Provide the [X, Y] coordinate of the cell's center where the given text is located.  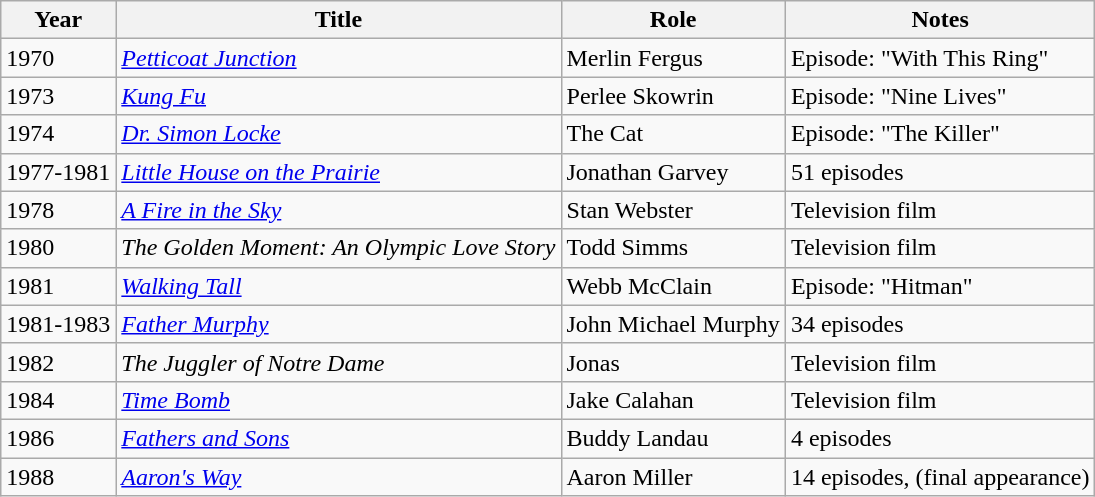
1982 [58, 362]
1978 [58, 210]
Aaron's Way [338, 477]
Walking Tall [338, 286]
Episode: "Hitman" [940, 286]
Year [58, 20]
Time Bomb [338, 400]
1973 [58, 96]
Role [673, 20]
51 episodes [940, 172]
Episode: "With This Ring" [940, 58]
1974 [58, 134]
Title [338, 20]
John Michael Murphy [673, 324]
Perlee Skowrin [673, 96]
1984 [58, 400]
Petticoat Junction [338, 58]
Jonas [673, 362]
Episode: "Nine Lives" [940, 96]
Notes [940, 20]
Episode: "The Killer" [940, 134]
1970 [58, 58]
Stan Webster [673, 210]
Jake Calahan [673, 400]
34 episodes [940, 324]
Buddy Landau [673, 438]
1981-1983 [58, 324]
The Juggler of Notre Dame [338, 362]
The Cat [673, 134]
Jonathan Garvey [673, 172]
A Fire in the Sky [338, 210]
Aaron Miller [673, 477]
Father Murphy [338, 324]
1981 [58, 286]
Little House on the Prairie [338, 172]
Kung Fu [338, 96]
1980 [58, 248]
14 episodes, (final appearance) [940, 477]
1988 [58, 477]
Todd Simms [673, 248]
Webb McClain [673, 286]
Dr. Simon Locke [338, 134]
Fathers and Sons [338, 438]
Merlin Fergus [673, 58]
1986 [58, 438]
1977-1981 [58, 172]
4 episodes [940, 438]
The Golden Moment: An Olympic Love Story [338, 248]
